Output the [x, y] coordinate of the center of the cell containing the given text.  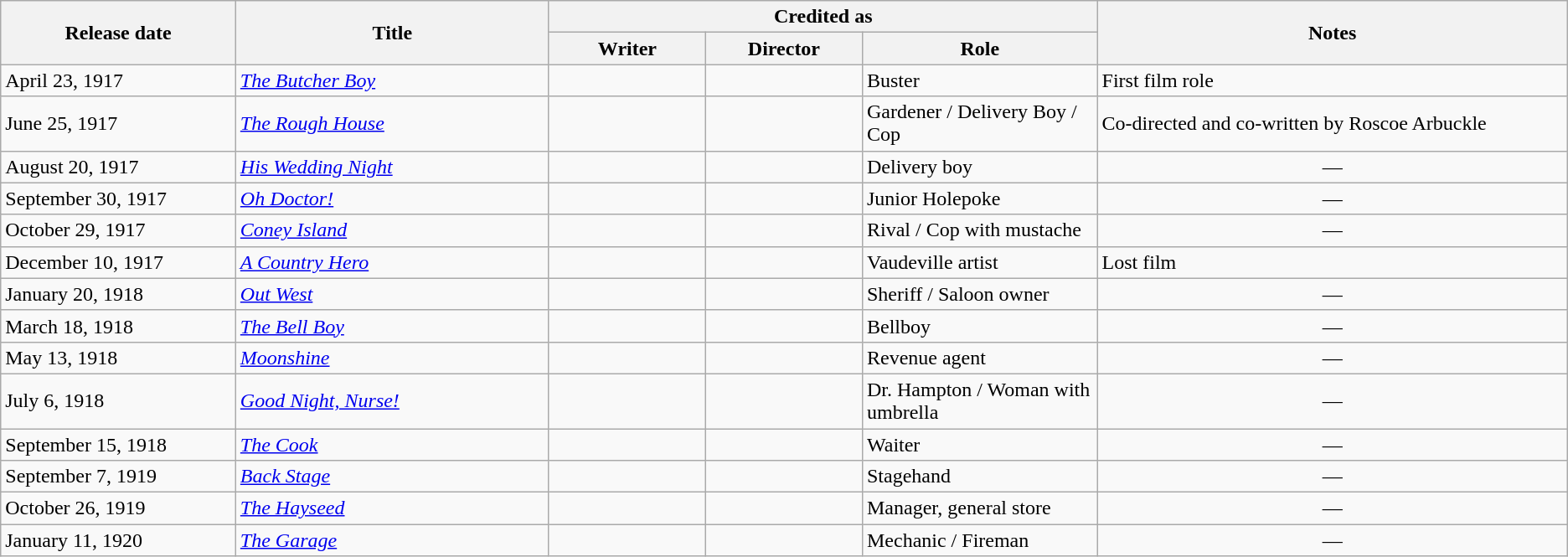
September 30, 1917 [119, 199]
Mechanic / Fireman [980, 540]
Credited as [823, 17]
September 7, 1919 [119, 477]
October 26, 1919 [119, 508]
Coney Island [392, 230]
The Rough House [392, 124]
Bellboy [980, 326]
June 25, 1917 [119, 124]
Rival / Cop with mustache [980, 230]
March 18, 1918 [119, 326]
Revenue agent [980, 358]
His Wedding Night [392, 167]
Role [980, 49]
A Country Hero [392, 262]
Buster [980, 80]
First film role [1332, 80]
October 29, 1917 [119, 230]
Co-directed and co-written by Roscoe Arbuckle [1332, 124]
Gardener / Delivery Boy / Cop [980, 124]
July 6, 1918 [119, 400]
December 10, 1917 [119, 262]
The Cook [392, 445]
January 11, 1920 [119, 540]
The Hayseed [392, 508]
The Bell Boy [392, 326]
January 20, 1918 [119, 294]
Notes [1332, 33]
The Butcher Boy [392, 80]
September 15, 1918 [119, 445]
Release date [119, 33]
Title [392, 33]
Manager, general store [980, 508]
Writer [627, 49]
April 23, 1917 [119, 80]
Waiter [980, 445]
Moonshine [392, 358]
May 13, 1918 [119, 358]
Vaudeville artist [980, 262]
Junior Holepoke [980, 199]
Lost film [1332, 262]
Stagehand [980, 477]
Sheriff / Saloon owner [980, 294]
The Garage [392, 540]
Director [784, 49]
Dr. Hampton / Woman with umbrella [980, 400]
Delivery boy [980, 167]
August 20, 1917 [119, 167]
Good Night, Nurse! [392, 400]
Back Stage [392, 477]
Out West [392, 294]
Oh Doctor! [392, 199]
